Capture the cell that displays the provided text and extract its [X, Y] central coordinate. 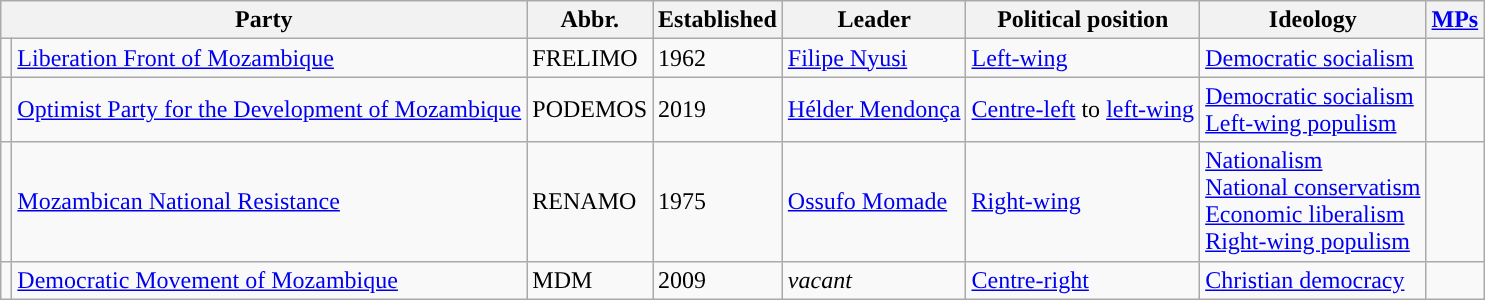
MPs [1455, 20]
2019 [718, 110]
Ossufo Momade [874, 202]
1962 [718, 58]
FRELIMO [590, 58]
Democratic socialismLeft-wing populism [1313, 110]
Left-wing [1083, 58]
Political position [1083, 20]
PODEMOS [590, 110]
Abbr. [590, 20]
Hélder Mendonça [874, 110]
Centre-right [1083, 280]
RENAMO [590, 202]
vacant [874, 280]
Democratic socialism [1313, 58]
Ideology [1313, 20]
Party [264, 20]
Liberation Front of Mozambique [270, 58]
Right-wing [1083, 202]
Leader [874, 20]
Optimist Party for the Development of Mozambique [270, 110]
Established [718, 20]
Christian democracy [1313, 280]
NationalismNational conservatismEconomic liberalismRight-wing populism [1313, 202]
2009 [718, 280]
Filipe Nyusi [874, 58]
Mozambican National Resistance [270, 202]
Democratic Movement of Mozambique [270, 280]
Centre-left to left-wing [1083, 110]
MDM [590, 280]
1975 [718, 202]
